Return [x, y] of the center of cell containing provided text 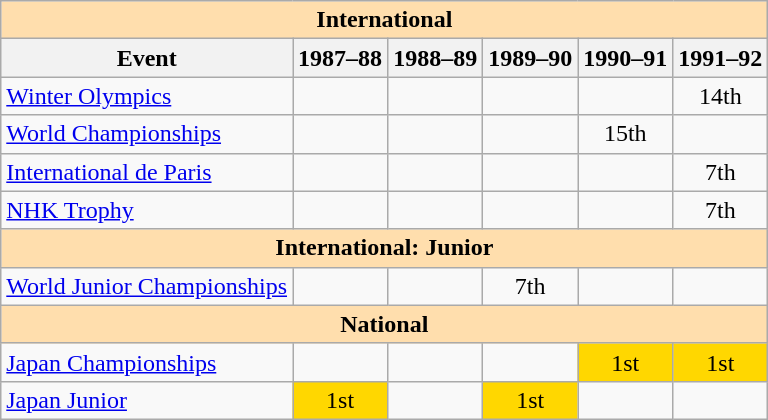
15th [626, 134]
Event [147, 58]
1988–89 [436, 58]
14th [720, 96]
Winter Olympics [147, 96]
1989–90 [530, 58]
International: Junior [384, 248]
International de Paris [147, 172]
Japan Championships [147, 362]
1987–88 [340, 58]
Japan Junior [147, 400]
National [384, 324]
1991–92 [720, 58]
NHK Trophy [147, 210]
International [384, 20]
World Championships [147, 134]
1990–91 [626, 58]
World Junior Championships [147, 286]
